Capture the cell that displays the provided text and extract its (x, y) central coordinate. 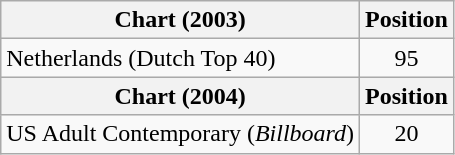
Chart (2003) (180, 20)
95 (407, 58)
Netherlands (Dutch Top 40) (180, 58)
US Adult Contemporary (Billboard) (180, 134)
20 (407, 134)
Chart (2004) (180, 96)
